From the cell containing the given text, extract its center point as [x, y] coordinate. 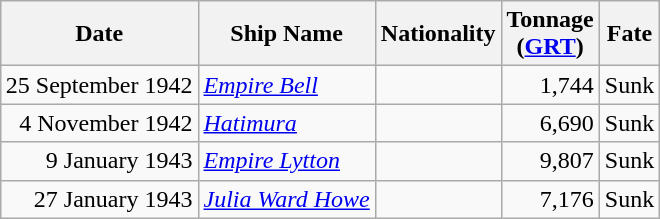
Hatimura [286, 123]
Julia Ward Howe [286, 199]
Tonnage(GRT) [550, 34]
9 January 1943 [99, 161]
Fate [629, 34]
25 September 1942 [99, 85]
4 November 1942 [99, 123]
1,744 [550, 85]
Ship Name [286, 34]
7,176 [550, 199]
9,807 [550, 161]
6,690 [550, 123]
Empire Bell [286, 85]
Date [99, 34]
Nationality [438, 34]
Empire Lytton [286, 161]
27 January 1943 [99, 199]
